Capture the cell that displays the provided text and extract its [x, y] central coordinate. 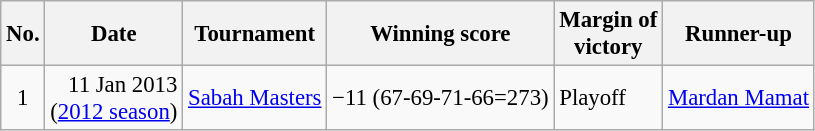
Date [114, 34]
Sabah Masters [255, 98]
No. [23, 34]
Tournament [255, 34]
Playoff [608, 98]
−11 (67-69-71-66=273) [440, 98]
Runner-up [739, 34]
1 [23, 98]
11 Jan 2013(2012 season) [114, 98]
Winning score [440, 34]
Mardan Mamat [739, 98]
Margin ofvictory [608, 34]
